Output the [x, y] coordinate of the center of the cell containing the given text.  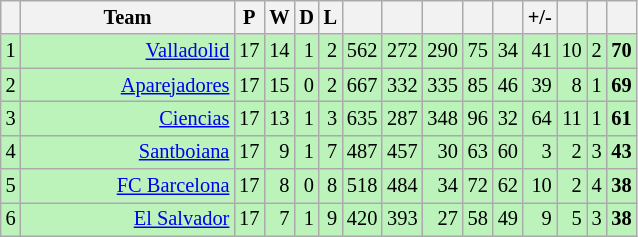
Ciencias [128, 118]
Aparejadores [128, 85]
13 [279, 118]
60 [508, 152]
420 [362, 219]
85 [478, 85]
64 [540, 118]
335 [443, 85]
348 [443, 118]
6 [11, 219]
518 [362, 186]
46 [508, 85]
96 [478, 118]
FC Barcelona [128, 186]
Team [128, 17]
Valladolid [128, 51]
W [279, 17]
61 [621, 118]
70 [621, 51]
P [249, 17]
75 [478, 51]
Santboiana [128, 152]
62 [508, 186]
41 [540, 51]
D [306, 17]
290 [443, 51]
11 [572, 118]
49 [508, 219]
El Salvador [128, 219]
667 [362, 85]
58 [478, 219]
43 [621, 152]
27 [443, 219]
457 [402, 152]
287 [402, 118]
69 [621, 85]
63 [478, 152]
562 [362, 51]
332 [402, 85]
+/- [540, 17]
15 [279, 85]
393 [402, 219]
39 [540, 85]
487 [362, 152]
272 [402, 51]
72 [478, 186]
635 [362, 118]
14 [279, 51]
L [330, 17]
30 [443, 152]
32 [508, 118]
484 [402, 186]
